Locate the cell with the specified text and output its [X, Y] center coordinate. 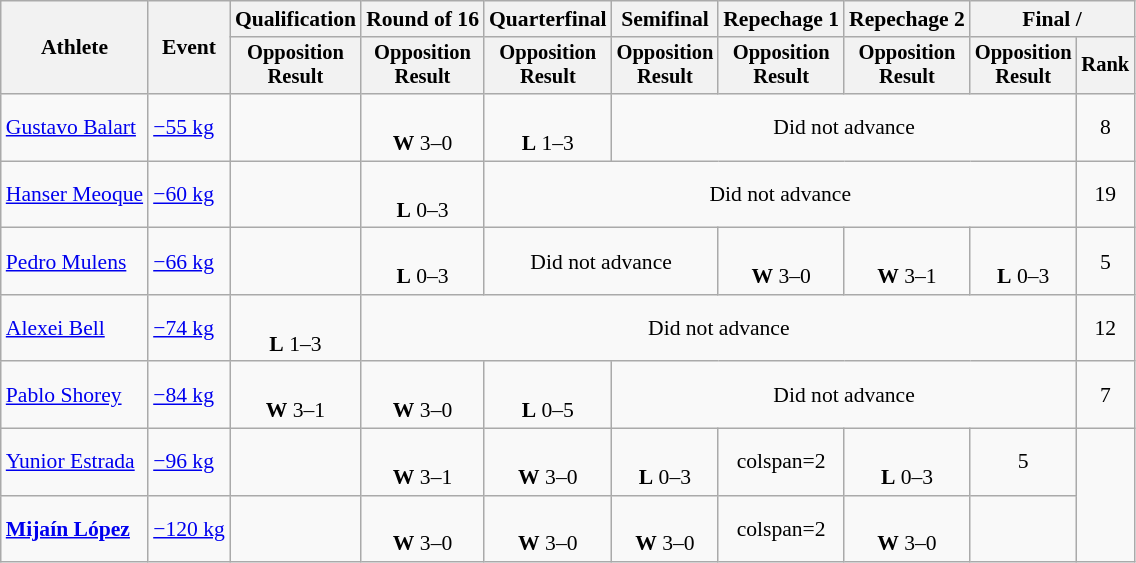
−96 kg [189, 462]
Semifinal [666, 19]
Alexei Bell [74, 328]
7 [1105, 396]
Athlete [74, 48]
Gustavo Balart [74, 128]
−84 kg [189, 396]
Repechage 1 [781, 19]
Repechage 2 [907, 19]
Mijaín López [74, 528]
Pablo Shorey [74, 396]
8 [1105, 128]
−120 kg [189, 528]
Pedro Mulens [74, 262]
−55 kg [189, 128]
−60 kg [189, 194]
L 0–5 [548, 396]
Quarterfinal [548, 19]
Event [189, 48]
12 [1105, 328]
Qualification [296, 19]
Final / [1052, 19]
−66 kg [189, 262]
Hanser Meoque [74, 194]
−74 kg [189, 328]
Rank [1105, 66]
Yunior Estrada [74, 462]
19 [1105, 194]
Round of 16 [422, 19]
